Determine the (X, Y) coordinate at the center of the cell enclosing the given text.  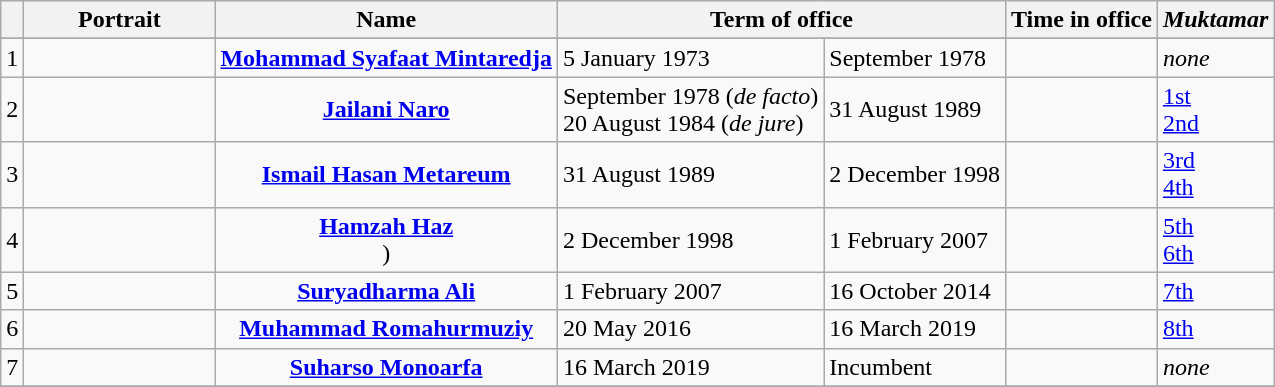
September 1978 (915, 58)
Time in office (1081, 20)
Ismail Hasan Metareum (386, 174)
Suryadharma Ali (386, 291)
Suharso Monoarfa (386, 367)
Muhammad Romahurmuziy (386, 329)
20 May 2016 (690, 329)
7th (1215, 291)
September 1978 (de facto) 20 August 1984 (de jure) (690, 110)
7 (12, 367)
Hamzah Haz) (386, 240)
Name (386, 20)
Term of office (781, 20)
16 October 2014 (915, 291)
6 (12, 329)
2 (12, 110)
1 (12, 58)
Portrait (120, 20)
8th (1215, 329)
3 (12, 174)
Muktamar (1215, 20)
4 (12, 240)
3rd4th (1215, 174)
5 (12, 291)
Mohammad Syafaat Mintaredja (386, 58)
5 January 1973 (690, 58)
5th6th (1215, 240)
Incumbent (915, 367)
Jailani Naro (386, 110)
1st2nd (1215, 110)
